Detect which cell encompasses the target text, then output its [X, Y] center coordinate. 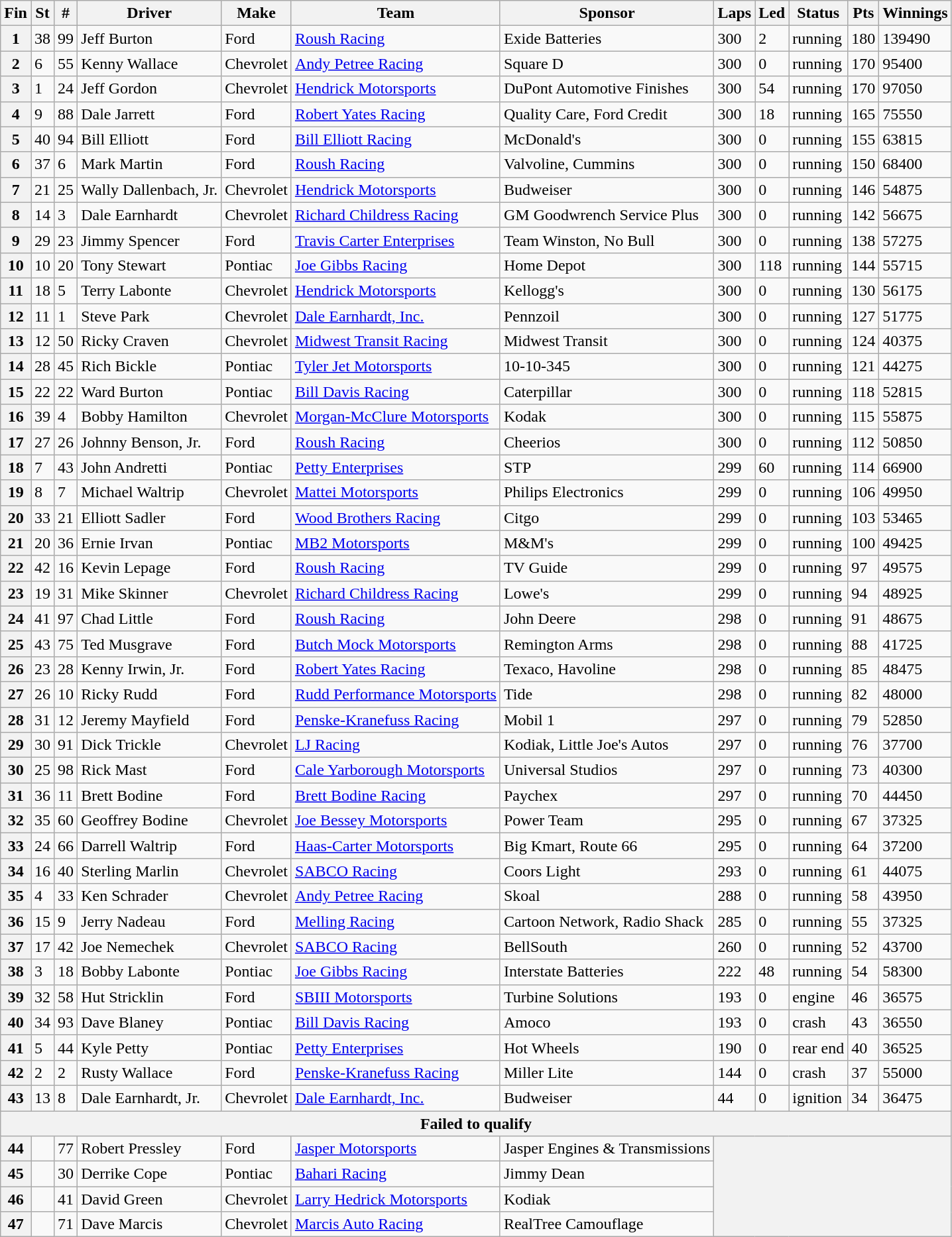
52850 [915, 719]
Geoffrey Bodine [150, 821]
Team [395, 13]
77 [66, 1149]
Laps [735, 13]
Square D [607, 64]
M&M's [607, 543]
Bobby Labonte [150, 972]
79 [863, 719]
Hut Stricklin [150, 997]
Brett Bodine [150, 795]
95400 [915, 64]
55000 [915, 1073]
190 [735, 1047]
LJ Racing [395, 745]
51775 [915, 316]
Darrell Waltrip [150, 846]
Cartoon Network, Radio Shack [607, 921]
Jeremy Mayfield [150, 719]
61 [863, 871]
82 [863, 694]
Bill Elliott Racing [395, 139]
Mobil 1 [607, 719]
Sponsor [607, 13]
Ernie Irvan [150, 543]
Kodak [607, 417]
43700 [915, 947]
Lowe's [607, 593]
54875 [915, 190]
66900 [915, 467]
165 [863, 114]
Robert Pressley [150, 1149]
Pts [863, 13]
Wally Dallenbach, Jr. [150, 190]
Haas-Carter Motorsports [395, 846]
70 [863, 795]
71 [66, 1224]
SBIII Motorsports [395, 997]
Terry Labonte [150, 290]
73 [863, 770]
56175 [915, 290]
Led [772, 13]
Rich Bickle [150, 367]
49950 [915, 493]
Cale Yarborough Motorsports [395, 770]
288 [735, 896]
Kodiak [607, 1199]
Skoal [607, 896]
Morgan-McClure Motorsports [395, 417]
48 [772, 972]
Texaco, Havoline [607, 669]
180 [863, 38]
36475 [915, 1098]
Turbine Solutions [607, 997]
Jeff Burton [150, 38]
47 [16, 1224]
Elliott Sadler [150, 518]
66 [66, 846]
52 [863, 947]
Jerry Nadeau [150, 921]
85 [863, 669]
114 [863, 467]
Marcis Auto Racing [395, 1224]
127 [863, 316]
Jimmy Spencer [150, 240]
Jeff Gordon [150, 89]
Team Winston, No Bull [607, 240]
124 [863, 341]
David Green [150, 1199]
50850 [915, 442]
Dale Earnhardt [150, 215]
Fin [16, 13]
# [66, 13]
Wood Brothers Racing [395, 518]
MB2 Motorsports [395, 543]
146 [863, 190]
41725 [915, 644]
293 [735, 871]
Sterling Marlin [150, 871]
St [42, 13]
Mike Skinner [150, 593]
John Deere [607, 618]
Brett Bodine Racing [395, 795]
Chad Little [150, 618]
Failed to qualify [476, 1124]
Tide [607, 694]
Larry Hedrick Motorsports [395, 1199]
75 [66, 644]
Citgo [607, 518]
285 [735, 921]
Universal Studios [607, 770]
56675 [915, 215]
Coors Light [607, 871]
55875 [915, 417]
Kyle Petty [150, 1047]
Ward Burton [150, 392]
64 [863, 846]
48475 [915, 669]
142 [863, 215]
John Andretti [150, 467]
Rick Mast [150, 770]
Mark Martin [150, 164]
75550 [915, 114]
Status [818, 13]
139490 [915, 38]
Melling Racing [395, 921]
55715 [915, 265]
48675 [915, 618]
Kenny Wallace [150, 64]
37200 [915, 846]
44075 [915, 871]
49575 [915, 568]
GM Goodwrench Service Plus [607, 215]
Kenny Irwin, Jr. [150, 669]
Joe Nemechek [150, 947]
76 [863, 745]
49425 [915, 543]
260 [735, 947]
Ken Schrader [150, 896]
50 [66, 341]
Johnny Benson, Jr. [150, 442]
36525 [915, 1047]
Ted Musgrave [150, 644]
TV Guide [607, 568]
Big Kmart, Route 66 [607, 846]
Bobby Hamilton [150, 417]
Dick Trickle [150, 745]
48925 [915, 593]
106 [863, 493]
engine [818, 997]
ignition [818, 1098]
Jasper Engines & Transmissions [607, 1149]
Ricky Craven [150, 341]
Kodiak, Little Joe's Autos [607, 745]
Paychex [607, 795]
Power Team [607, 821]
STP [607, 467]
Remington Arms [607, 644]
BellSouth [607, 947]
121 [863, 367]
112 [863, 442]
Jimmy Dean [607, 1174]
Caterpillar [607, 392]
Kevin Lepage [150, 568]
Dale Jarrett [150, 114]
97050 [915, 89]
Rudd Performance Motorsports [395, 694]
Michael Waltrip [150, 493]
44275 [915, 367]
Joe Bessey Motorsports [395, 821]
Midwest Transit [607, 341]
DuPont Automotive Finishes [607, 89]
150 [863, 164]
10-10-345 [607, 367]
130 [863, 290]
Butch Mock Motorsports [395, 644]
Valvoline, Cummins [607, 164]
44450 [915, 795]
138 [863, 240]
155 [863, 139]
63815 [915, 139]
103 [863, 518]
Bill Elliott [150, 139]
100 [863, 543]
43950 [915, 896]
48000 [915, 694]
Make [257, 13]
Home Depot [607, 265]
Steve Park [150, 316]
Tyler Jet Motorsports [395, 367]
Philips Electronics [607, 493]
Rusty Wallace [150, 1073]
98 [66, 770]
Pennzoil [607, 316]
Bahari Racing [395, 1174]
Mattei Motorsports [395, 493]
93 [66, 1022]
Amoco [607, 1022]
Jasper Motorsports [395, 1149]
Driver [150, 13]
57275 [915, 240]
222 [735, 972]
40375 [915, 341]
Tony Stewart [150, 265]
Winnings [915, 13]
36575 [915, 997]
58300 [915, 972]
Miller Lite [607, 1073]
Dale Earnhardt, Jr. [150, 1098]
Ricky Rudd [150, 694]
52815 [915, 392]
Derrike Cope [150, 1174]
36550 [915, 1022]
67 [863, 821]
Dave Blaney [150, 1022]
115 [863, 417]
40300 [915, 770]
Midwest Transit Racing [395, 341]
37700 [915, 745]
RealTree Camouflage [607, 1224]
Quality Care, Ford Credit [607, 114]
rear end [818, 1047]
Interstate Batteries [607, 972]
Travis Carter Enterprises [395, 240]
99 [66, 38]
Exide Batteries [607, 38]
68400 [915, 164]
Kellogg's [607, 290]
53465 [915, 518]
Cheerios [607, 442]
Hot Wheels [607, 1047]
McDonald's [607, 139]
Dave Marcis [150, 1224]
